Output the (X, Y) coordinate of the center of the cell containing the given text.  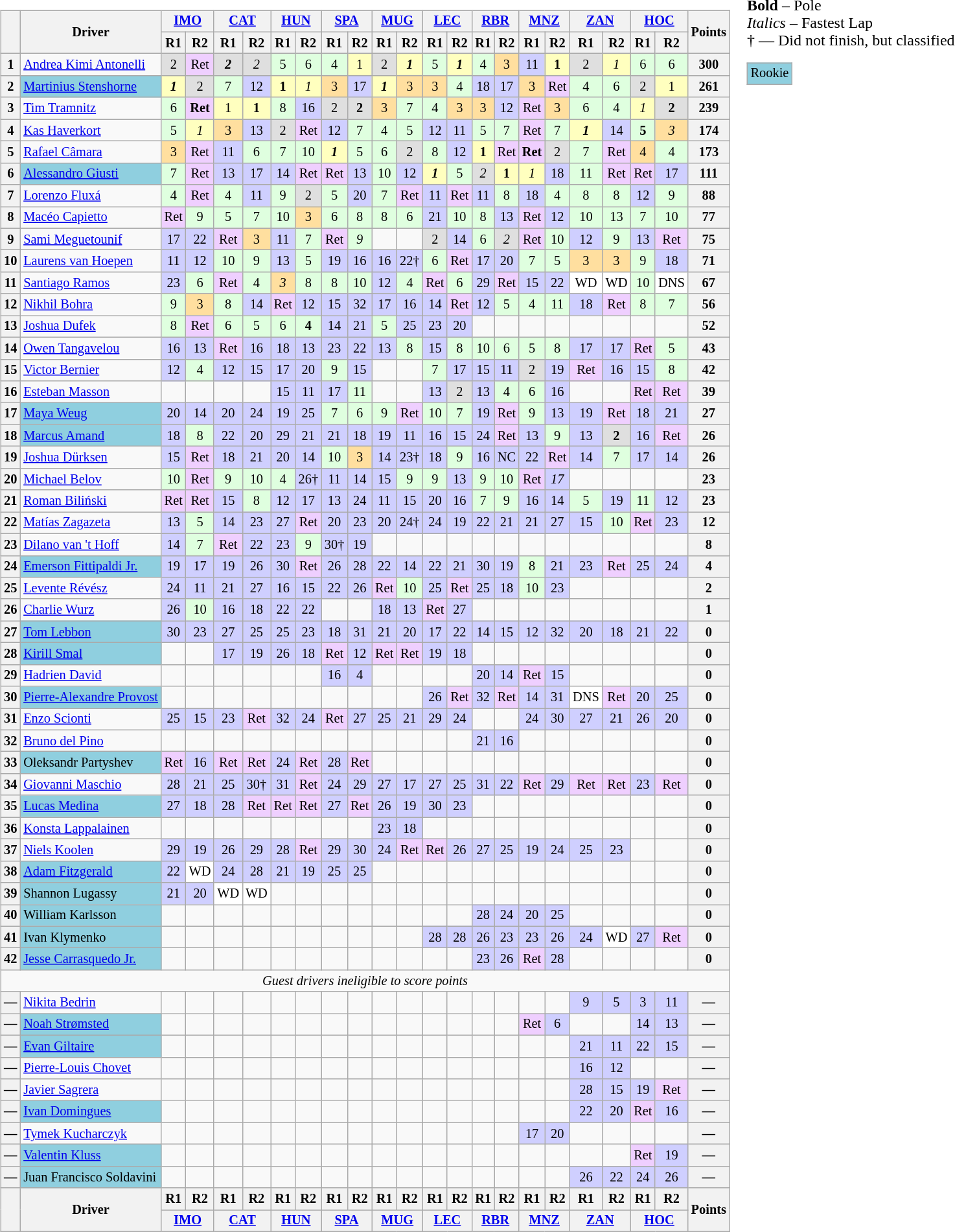
Martinius Stenshorne (91, 87)
Kirill Smal (91, 654)
Victor Bernier (91, 370)
Juan Francisco Soldavini (91, 1177)
Javier Sagrera (91, 1090)
300 (709, 65)
Rookie (770, 74)
Pierre-Alexandre Provost (91, 697)
Esteban Masson (91, 392)
Alessandro Giusti (91, 174)
Nikhil Bohra (91, 305)
Rafael Câmara (91, 152)
Levente Révész (91, 588)
Hadrien David (91, 675)
75 (709, 239)
26† (308, 479)
Adam Fitzgerald (91, 872)
71 (709, 261)
56 (709, 305)
Oleksandr Partyshev (91, 763)
Roman Biliński (91, 501)
239 (709, 108)
Marcus Amand (91, 436)
Joshua Dufek (91, 327)
Santiago Ramos (91, 283)
Andrea Kimi Antonelli (91, 65)
Maya Weug (91, 413)
Macéo Capietto (91, 218)
Noah Strømsted (91, 1025)
43 (709, 348)
Guest drivers ineligible to score points (365, 981)
Kas Haverkort (91, 130)
40 (10, 916)
Jesse Carrasquedo Jr. (91, 959)
24† (409, 523)
22† (409, 261)
88 (709, 196)
Evan Giltaire (91, 1046)
Emerson Fittipaldi Jr. (91, 566)
Owen Tangavelou (91, 348)
261 (709, 87)
38 (10, 872)
35 (10, 806)
Charlie Wurz (91, 610)
36 (10, 828)
Tim Tramnitz (91, 108)
Lorenzo Fluxá (91, 196)
Ivan Klymenko (91, 937)
67 (709, 283)
Enzo Scionti (91, 719)
Konsta Lappalainen (91, 828)
Joshua Dürksen (91, 458)
23† (409, 458)
NC (507, 458)
William Karlsson (91, 916)
Pierre-Louis Chovet (91, 1068)
37 (10, 850)
Niels Koolen (91, 850)
Nikita Bedrin (91, 1003)
Michael Belov (91, 479)
34 (10, 785)
Tom Lebbon (91, 632)
Matías Zagazeta (91, 523)
77 (709, 218)
Laurens van Hoepen (91, 261)
174 (709, 130)
173 (709, 152)
41 (10, 937)
52 (709, 327)
Valentin Kluss (91, 1156)
Ivan Domingues (91, 1111)
Tymek Kucharczyk (91, 1133)
Bruno del Pino (91, 741)
Giovanni Maschio (91, 785)
Sami Meguetounif (91, 239)
Lucas Medina (91, 806)
33 (10, 763)
Shannon Lugassy (91, 894)
Dilano van 't Hoff (91, 544)
111 (709, 174)
